Capture the cell that displays the provided text and extract its [X, Y] central coordinate. 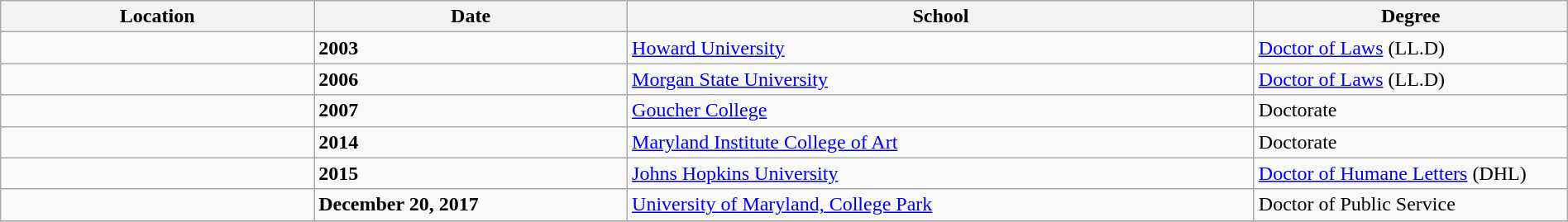
2006 [471, 79]
Doctor of Humane Letters (DHL) [1411, 173]
Goucher College [941, 111]
Date [471, 17]
Morgan State University [941, 79]
University of Maryland, College Park [941, 205]
Doctor of Public Service [1411, 205]
Maryland Institute College of Art [941, 142]
2014 [471, 142]
Johns Hopkins University [941, 173]
2007 [471, 111]
2015 [471, 173]
Howard University [941, 48]
Degree [1411, 17]
Location [157, 17]
2003 [471, 48]
December 20, 2017 [471, 205]
School [941, 17]
